Output the (X, Y) coordinate of the center of the cell containing the given text.  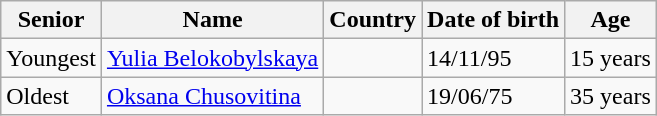
Oksana Chusovitina (212, 96)
Date of birth (494, 20)
35 years (611, 96)
Age (611, 20)
Oldest (52, 96)
Yulia Belokobylskaya (212, 58)
Country (373, 20)
Youngest (52, 58)
14/11/95 (494, 58)
Name (212, 20)
15 years (611, 58)
19/06/75 (494, 96)
Senior (52, 20)
